Search for the cell housing the specified text and yield its (X, Y) center coordinate. 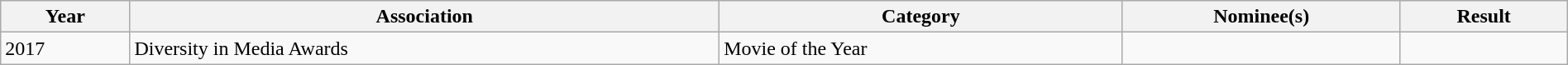
Association (425, 17)
Diversity in Media Awards (425, 48)
Year (65, 17)
2017 (65, 48)
Nominee(s) (1261, 17)
Result (1484, 17)
Movie of the Year (921, 48)
Category (921, 17)
